For the text-containing cell, return its midpoint in [x, y] coordinate format. 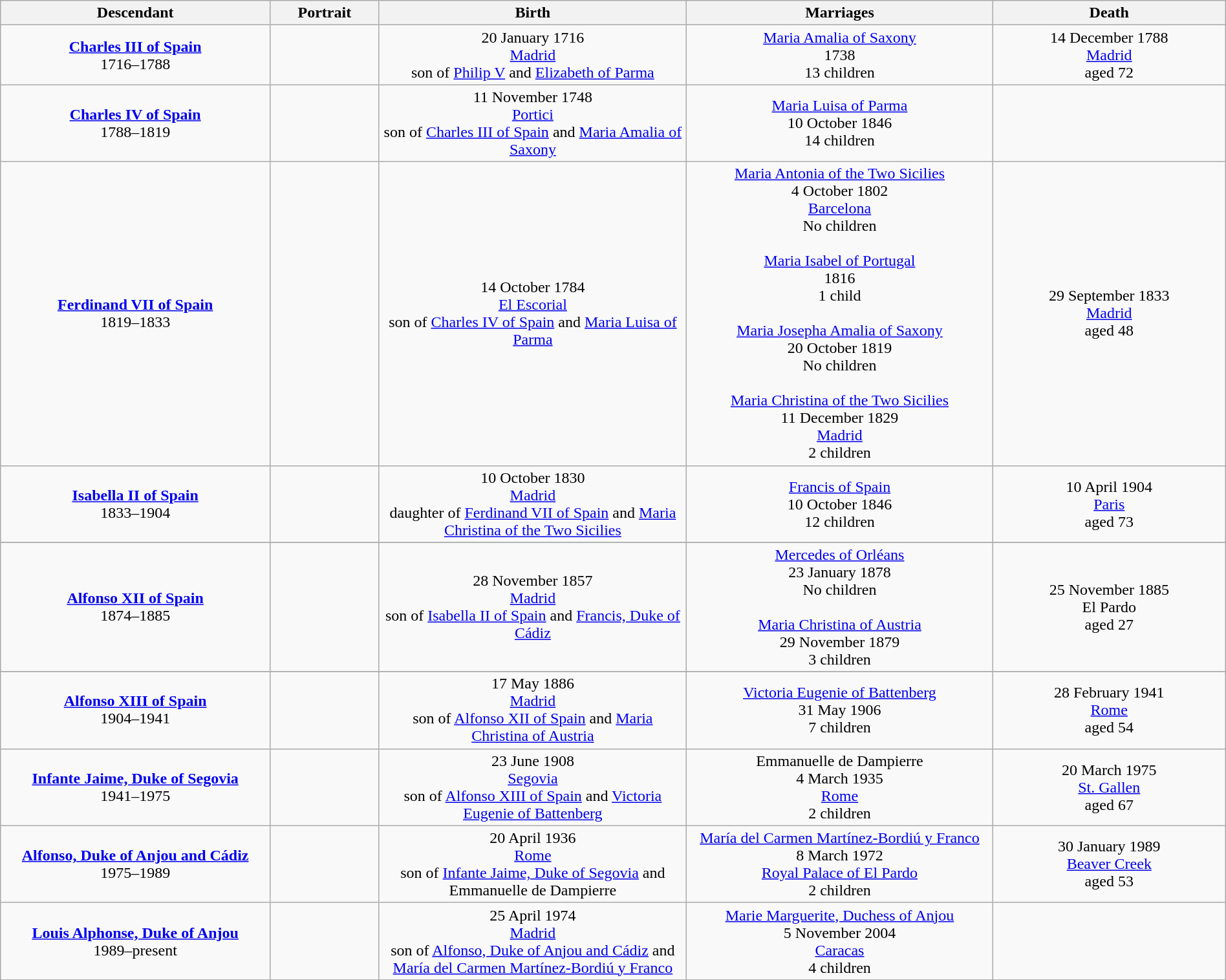
Portrait [325, 13]
10 October 1830Madriddaughter of Ferdinand VII of Spain and Maria Christina of the Two Sicilies [533, 504]
29 September 1833Madridaged 48 [1109, 314]
17 May 1886Madridson of Alfonso XII of Spain and Maria Christina of Austria [533, 710]
Maria Amalia of Saxony173813 children [840, 55]
Birth [533, 13]
Alfonso XIII of Spain1904–1941 [136, 710]
Victoria Eugenie of Battenberg31 May 19067 children [840, 710]
Emmanuelle de Dampierre4 March 1935Rome2 children [840, 787]
Ferdinand VII of Spain1819–1833 [136, 314]
20 March 1975St. Gallenaged 67 [1109, 787]
Isabella II of Spain1833–1904 [136, 504]
25 April 1974Madridson of Alfonso, Duke of Anjou and Cádiz and María del Carmen Martínez-Bordiú y Franco [533, 941]
Mercedes of Orléans23 January 1878No childrenMaria Christina of Austria29 November 18793 children [840, 607]
11 November 1748Porticison of Charles III of Spain and Maria Amalia of Saxony [533, 123]
Charles III of Spain1716–1788 [136, 55]
Charles IV of Spain1788–1819 [136, 123]
Maria Luisa of Parma10 October 184614 children [840, 123]
23 June 1908Segoviason of Alfonso XIII of Spain and Victoria Eugenie of Battenberg [533, 787]
Marie Marguerite, Duchess of Anjou5 November 2004Caracas4 children [840, 941]
Francis of Spain10 October 184612 children [840, 504]
28 February 1941Romeaged 54 [1109, 710]
10 April 1904Parisaged 73 [1109, 504]
Alfonso, Duke of Anjou and Cádiz1975–1989 [136, 864]
Alfonso XII of Spain1874–1885 [136, 607]
Louis Alphonse, Duke of Anjou1989–present [136, 941]
Marriages [840, 13]
25 November 1885El Pardoaged 27 [1109, 607]
María del Carmen Martínez-Bordiú y Franco8 March 1972Royal Palace of El Pardo2 children [840, 864]
Death [1109, 13]
14 October 1784El Escorialson of Charles IV of Spain and Maria Luisa of Parma [533, 314]
20 January 1716Madridson of Philip V and Elizabeth of Parma [533, 55]
14 December 1788Madridaged 72 [1109, 55]
Infante Jaime, Duke of Segovia1941–1975 [136, 787]
28 November 1857Madridson of Isabella II of Spain and Francis, Duke of Cádiz [533, 607]
20 April 1936Romeson of Infante Jaime, Duke of Segovia and Emmanuelle de Dampierre [533, 864]
30 January 1989Beaver Creekaged 53 [1109, 864]
Descendant [136, 13]
